Pinpoint the cell where the given text exists, returning its [X, Y] midpoint coordinate. 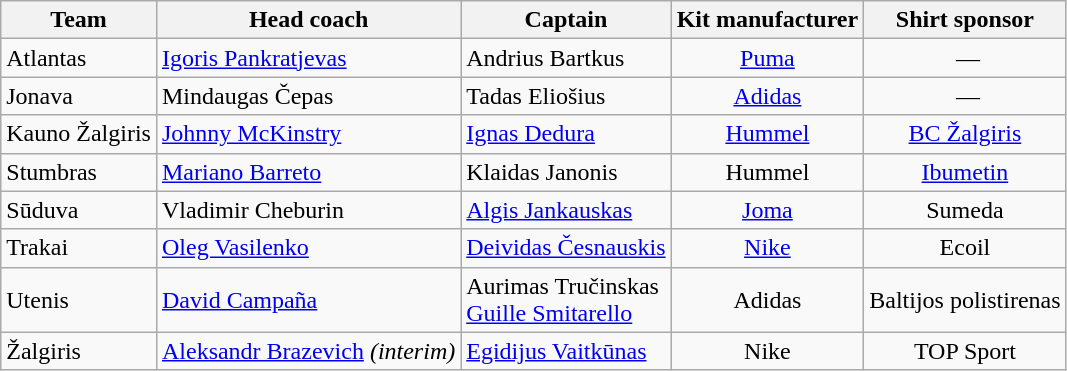
Joma [768, 210]
Žalgiris [79, 351]
Egidijus Vaitkūnas [566, 351]
Kit manufacturer [768, 20]
Team [79, 20]
David Campaña [308, 300]
Vladimir Cheburin [308, 210]
Head coach [308, 20]
Deividas Česnauskis [566, 248]
Mindaugas Čepas [308, 96]
Kauno Žalgiris [79, 134]
Tadas Eliošius [566, 96]
Baltijos polistirenas [965, 300]
Shirt sponsor [965, 20]
Puma [768, 58]
Andrius Bartkus [566, 58]
Utenis [79, 300]
Stumbras [79, 172]
Algis Jankauskas [566, 210]
Aleksandr Brazevich (interim) [308, 351]
Johnny McKinstry [308, 134]
Ibumetin [965, 172]
Sumeda [965, 210]
TOP Sport [965, 351]
Klaidas Janonis [566, 172]
BC Žalgiris [965, 134]
Oleg Vasilenko [308, 248]
Trakai [79, 248]
Captain [566, 20]
Mariano Barreto [308, 172]
Atlantas [79, 58]
Igoris Pankratjevas [308, 58]
Jonava [79, 96]
Aurimas Tručinskas Guille Smitarello [566, 300]
Ignas Dedura [566, 134]
Ecoil [965, 248]
Sūduva [79, 210]
